Capture the cell that displays the provided text and extract its (X, Y) central coordinate. 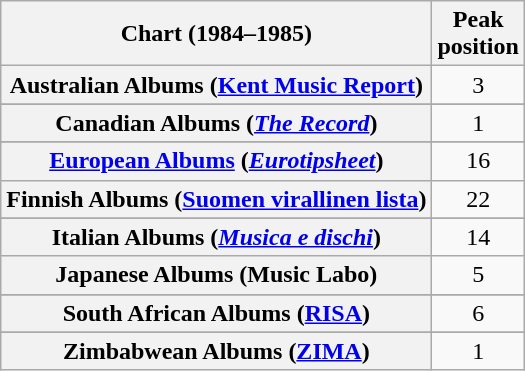
Italian Albums (Musica e dischi) (216, 237)
Chart (1984–1985) (216, 34)
Australian Albums (Kent Music Report) (216, 85)
5 (478, 275)
3 (478, 85)
Zimbabwean Albums (ZIMA) (216, 351)
South African Albums (RISA) (216, 313)
Japanese Albums (Music Labo) (216, 275)
6 (478, 313)
European Albums (Eurotipsheet) (216, 161)
14 (478, 237)
Finnish Albums (Suomen virallinen lista) (216, 199)
Peakposition (478, 34)
16 (478, 161)
Canadian Albums (The Record) (216, 123)
22 (478, 199)
